Determine the [x, y] coordinate at the center of the cell enclosing the given text.  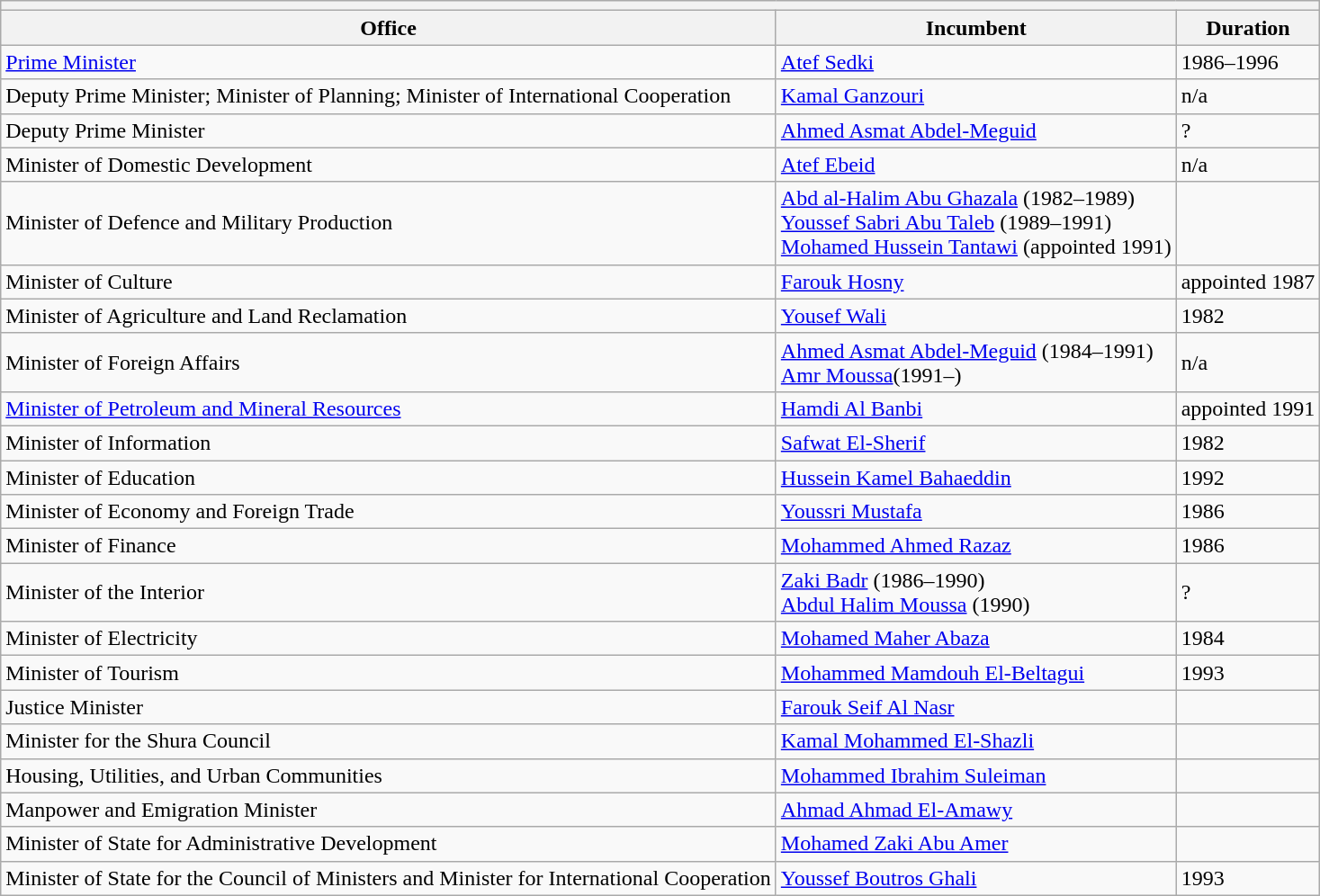
appointed 1991 [1248, 408]
Minister of Tourism [389, 673]
Mohamed Zaki Abu Amer [975, 844]
Ahmed Asmat Abdel-Meguid (1984–1991)Amr Moussa(1991–) [975, 362]
Abd al-Halim Abu Ghazala (1982–1989)Youssef Sabri Abu Taleb (1989–1991)Mohamed Hussein Tantawi (appointed 1991) [975, 223]
Mohamed Maher Abaza [975, 639]
Farouk Hosny [975, 282]
Minister of Culture [389, 282]
Mohammed Mamdouh El-Beltagui [975, 673]
Minister of the Interior [389, 592]
Yousef Wali [975, 316]
Minister of Electricity [389, 639]
Minister of Education [389, 478]
Hamdi Al Banbi [975, 408]
Safwat El-Sherif [975, 443]
Kamal Mohammed El-Shazli [975, 741]
Youssri Mustafa [975, 512]
Farouk Seif Al Nasr [975, 707]
Minister of Economy and Foreign Trade [389, 512]
Youssef Boutros Ghali [975, 878]
Manpower and Emigration Minister [389, 810]
Ahmed Asmat Abdel-Meguid [975, 130]
Justice Minister [389, 707]
Minister of Foreign Affairs [389, 362]
Deputy Prime Minister; Minister of Planning; Minister of International Cooperation [389, 96]
Deputy Prime Minister [389, 130]
Atef Sedki [975, 62]
1984 [1248, 639]
Minister of State for Administrative Development [389, 844]
Incumbent [975, 28]
Zaki Badr (1986–1990) Abdul Halim Moussa (1990) [975, 592]
Minister for the Shura Council [389, 741]
Duration [1248, 28]
Minister of Defence and Military Production [389, 223]
Minister of Petroleum and Mineral Resources [389, 408]
Atef Ebeid [975, 165]
1992 [1248, 478]
Minister of Agriculture and Land Reclamation [389, 316]
Hussein Kamel Bahaeddin [975, 478]
Office [389, 28]
appointed 1987 [1248, 282]
Minister of Domestic Development [389, 165]
Mohammed Ahmed Razaz [975, 546]
Kamal Ganzouri [975, 96]
Mohammed Ibrahim Suleiman [975, 775]
Minister of Information [389, 443]
1986–1996 [1248, 62]
Housing, Utilities, and Urban Communities [389, 775]
Prime Minister [389, 62]
Minister of State for the Council of Ministers and Minister for International Cooperation [389, 878]
Minister of Finance [389, 546]
Ahmad Ahmad El-Amawy [975, 810]
